Pinpoint the cell where the given text exists, returning its (X, Y) midpoint coordinate. 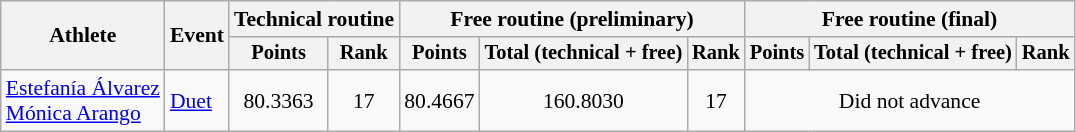
Free routine (final) (910, 19)
Event (197, 36)
160.8030 (584, 100)
Did not advance (910, 100)
80.4667 (439, 100)
Duet (197, 100)
Technical routine (314, 19)
Athlete (83, 36)
Free routine (preliminary) (572, 19)
Estefanía ÁlvarezMónica Arango (83, 100)
80.3363 (278, 100)
